Return the (x, y) coordinate for the center point of the cell that contains the specified text.  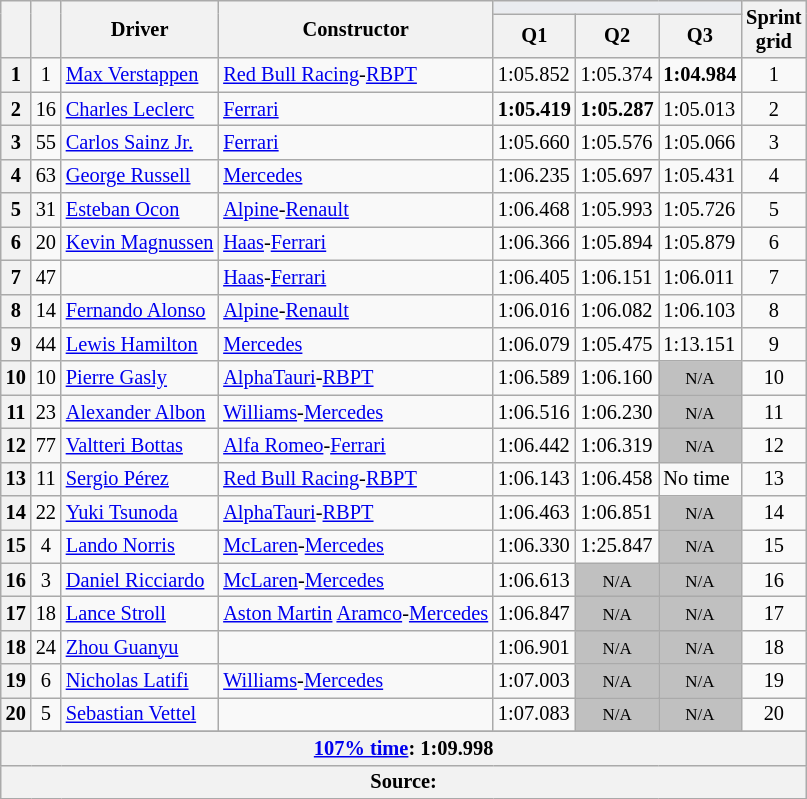
1:06.589 (534, 378)
1:06.230 (618, 412)
Driver (140, 29)
1:05.894 (618, 243)
Q2 (618, 36)
1:05.287 (618, 109)
23 (46, 412)
1:06.442 (534, 445)
1:05.576 (618, 142)
Q3 (700, 36)
44 (46, 344)
George Russell (140, 176)
Valtteri Bottas (140, 445)
1:06.011 (700, 277)
1:06.405 (534, 277)
1:25.847 (618, 546)
Q1 (534, 36)
1:05.431 (700, 176)
1:06.079 (534, 344)
1:05.475 (618, 344)
Sebastian Vettel (140, 714)
Aston Martin Aramco-Mercedes (356, 613)
Daniel Ricciardo (140, 580)
1:06.851 (618, 513)
Alfa Romeo-Ferrari (356, 445)
1:07.083 (534, 714)
1:06.016 (534, 311)
1:13.151 (700, 344)
1:05.879 (700, 243)
Esteban Ocon (140, 210)
Max Verstappen (140, 75)
1:05.697 (618, 176)
24 (46, 647)
Kevin Magnussen (140, 243)
1:06.160 (618, 378)
Zhou Guanyu (140, 647)
Lando Norris (140, 546)
77 (46, 445)
1:06.516 (534, 412)
Nicholas Latifi (140, 681)
1:06.330 (534, 546)
1:06.143 (534, 479)
1:06.458 (618, 479)
22 (46, 513)
Carlos Sainz Jr. (140, 142)
1:05.066 (700, 142)
1:06.463 (534, 513)
Sprintgrid (774, 29)
55 (46, 142)
No time (700, 479)
1:06.613 (534, 580)
Lance Stroll (140, 613)
1:06.103 (700, 311)
1:05.726 (700, 210)
1:05.660 (534, 142)
1:05.993 (618, 210)
1:06.468 (534, 210)
107% time: 1:09.998 (404, 748)
1:05.419 (534, 109)
Lewis Hamilton (140, 344)
1:06.901 (534, 647)
Source: (404, 782)
1:05.013 (700, 109)
Pierre Gasly (140, 378)
Sergio Pérez (140, 479)
1:06.366 (534, 243)
47 (46, 277)
1:04.984 (700, 75)
1:06.235 (534, 176)
63 (46, 176)
Alexander Albon (140, 412)
1:05.374 (618, 75)
Fernando Alonso (140, 311)
1:06.847 (534, 613)
Charles Leclerc (140, 109)
Constructor (356, 29)
1:06.151 (618, 277)
1:06.319 (618, 445)
Yuki Tsunoda (140, 513)
1:07.003 (534, 681)
31 (46, 210)
1:06.082 (618, 311)
1:05.852 (534, 75)
